Output the [X, Y] coordinate of the center of the cell containing the given text.  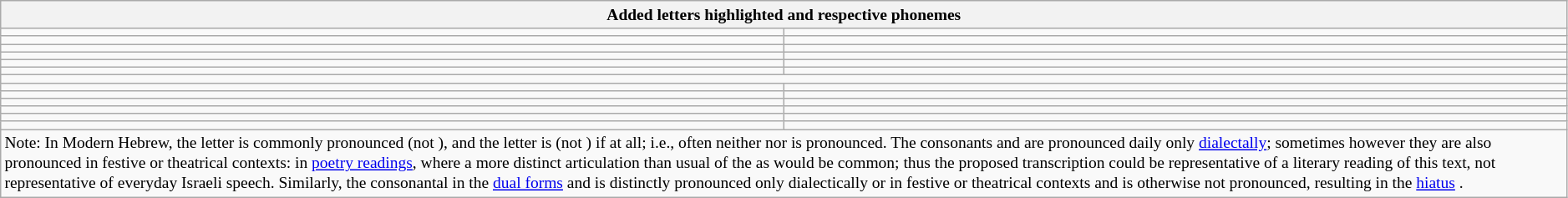
Added letters highlighted and respective phonemes [784, 15]
